For the text-containing cell, return its midpoint in [x, y] coordinate format. 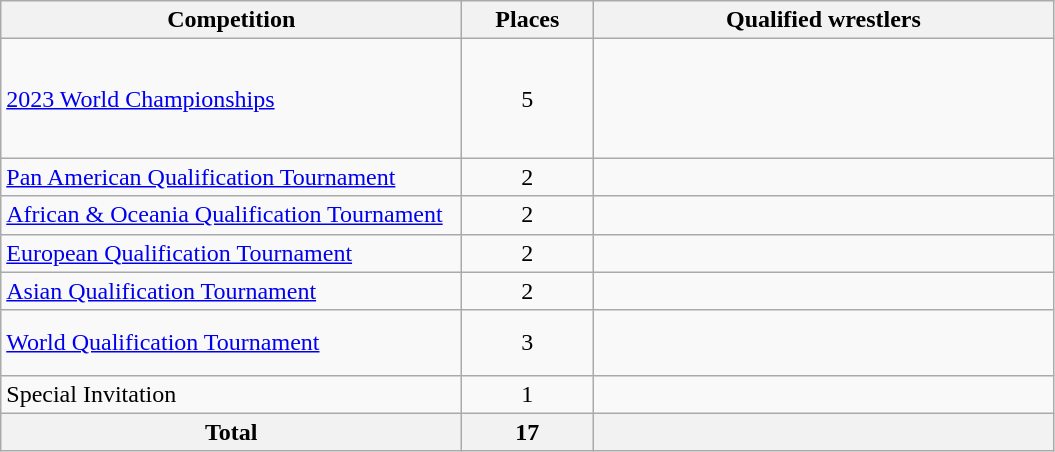
17 [528, 432]
African & Oceania Qualification Tournament [232, 215]
Competition [232, 20]
European Qualification Tournament [232, 253]
Places [528, 20]
Total [232, 432]
Special Invitation [232, 394]
Asian Qualification Tournament [232, 291]
Qualified wrestlers [824, 20]
5 [528, 98]
3 [528, 342]
1 [528, 394]
World Qualification Tournament [232, 342]
Pan American Qualification Tournament [232, 177]
2023 World Championships [232, 98]
